Return the (x, y) coordinate for the center point of the cell that contains the specified text.  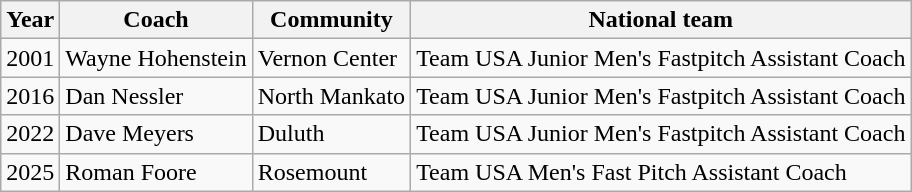
Duluth (331, 134)
Community (331, 20)
Team USA Men's Fast Pitch Assistant Coach (661, 172)
Roman Foore (156, 172)
North Mankato (331, 96)
Rosemount (331, 172)
Dave Meyers (156, 134)
National team (661, 20)
Dan Nessler (156, 96)
2001 (30, 58)
Wayne Hohenstein (156, 58)
2022 (30, 134)
Year (30, 20)
Coach (156, 20)
2025 (30, 172)
2016 (30, 96)
Vernon Center (331, 58)
